Detect which cell encompasses the target text, then output its (x, y) center coordinate. 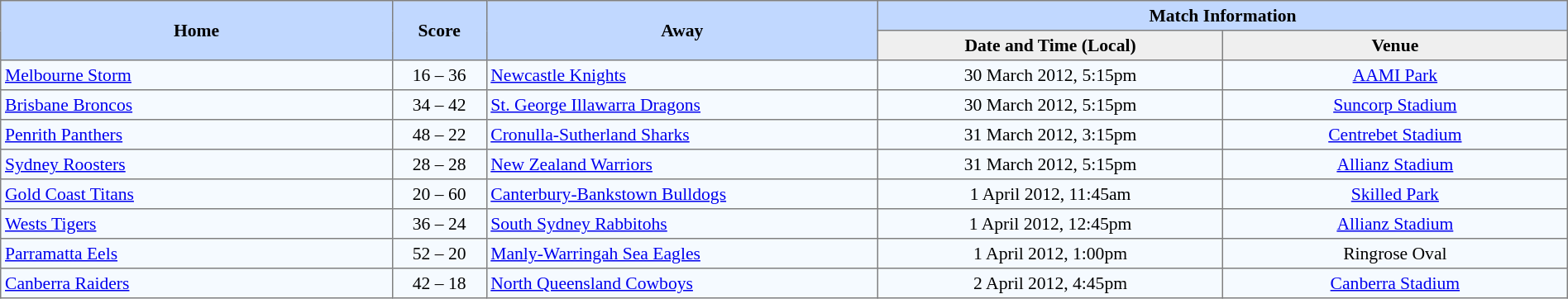
31 March 2012, 5:15pm (1050, 164)
1 April 2012, 11:45am (1050, 194)
52 – 20 (439, 254)
Canberra Stadium (1394, 283)
36 – 24 (439, 224)
2 April 2012, 4:45pm (1050, 283)
Match Information (1223, 16)
Score (439, 31)
Melbourne Storm (197, 75)
Date and Time (Local) (1050, 45)
Venue (1394, 45)
Canterbury-Bankstown Bulldogs (682, 194)
34 – 42 (439, 105)
Manly-Warringah Sea Eagles (682, 254)
Penrith Panthers (197, 135)
16 – 36 (439, 75)
AAMI Park (1394, 75)
North Queensland Cowboys (682, 283)
New Zealand Warriors (682, 164)
42 – 18 (439, 283)
1 April 2012, 1:00pm (1050, 254)
Newcastle Knights (682, 75)
Home (197, 31)
Skilled Park (1394, 194)
Centrebet Stadium (1394, 135)
Wests Tigers (197, 224)
1 April 2012, 12:45pm (1050, 224)
Ringrose Oval (1394, 254)
28 – 28 (439, 164)
Cronulla-Sutherland Sharks (682, 135)
Brisbane Broncos (197, 105)
Gold Coast Titans (197, 194)
Away (682, 31)
31 March 2012, 3:15pm (1050, 135)
20 – 60 (439, 194)
Suncorp Stadium (1394, 105)
48 – 22 (439, 135)
Sydney Roosters (197, 164)
South Sydney Rabbitohs (682, 224)
Canberra Raiders (197, 283)
St. George Illawarra Dragons (682, 105)
Parramatta Eels (197, 254)
